Output the [X, Y] coordinate of the center of the cell containing the given text.  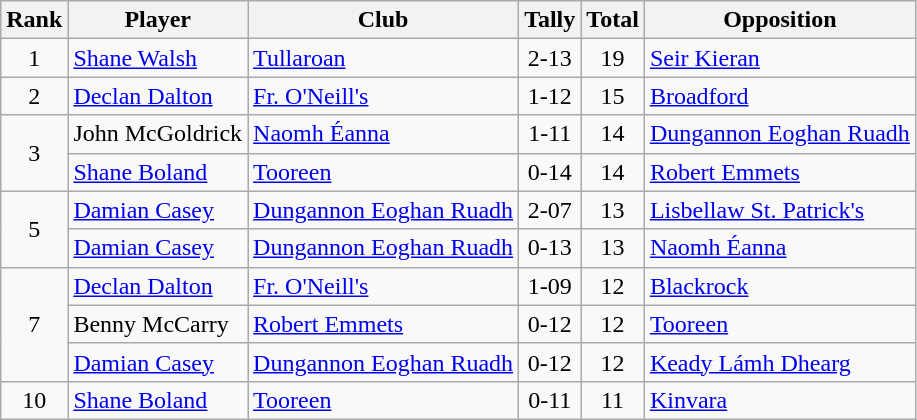
Shane Walsh [158, 58]
11 [613, 400]
Club [384, 20]
Seir Kieran [780, 58]
0-13 [550, 248]
2 [34, 96]
Lisbellaw St. Patrick's [780, 210]
Keady Lámh Dhearg [780, 362]
1-11 [550, 134]
0-14 [550, 172]
Player [158, 20]
1-12 [550, 96]
Opposition [780, 20]
Total [613, 20]
Benny McCarry [158, 324]
3 [34, 153]
Tally [550, 20]
Tullaroan [384, 58]
5 [34, 229]
Blackrock [780, 286]
2-13 [550, 58]
7 [34, 324]
0-11 [550, 400]
Kinvara [780, 400]
19 [613, 58]
2-07 [550, 210]
1 [34, 58]
15 [613, 96]
Rank [34, 20]
Broadford [780, 96]
John McGoldrick [158, 134]
1-09 [550, 286]
10 [34, 400]
